Locate the cell with the specified text and output its (X, Y) center coordinate. 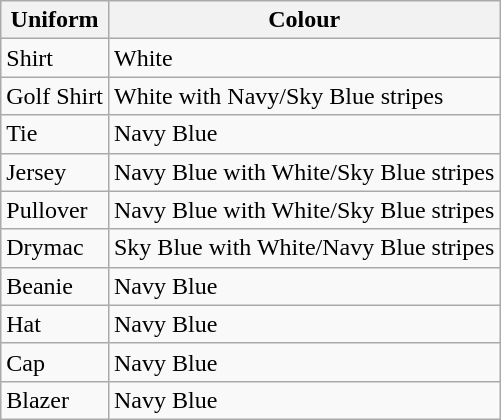
Sky Blue with White/Navy Blue stripes (304, 248)
Jersey (55, 172)
Colour (304, 20)
Tie (55, 134)
Hat (55, 324)
Shirt (55, 58)
White (304, 58)
Beanie (55, 286)
White with Navy/Sky Blue stripes (304, 96)
Pullover (55, 210)
Cap (55, 362)
Golf Shirt (55, 96)
Drymac (55, 248)
Uniform (55, 20)
Blazer (55, 400)
